Return the (X, Y) coordinate for the center point of the cell that contains the specified text.  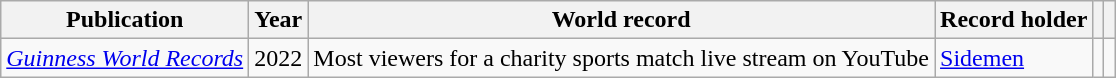
Guinness World Records (125, 58)
World record (622, 20)
Sidemen (1014, 58)
Year (278, 20)
Record holder (1014, 20)
2022 (278, 58)
Publication (125, 20)
Most viewers for a charity sports match live stream on YouTube (622, 58)
